Find where the given text appears and provide that cell's center as (X, Y) coordinate. 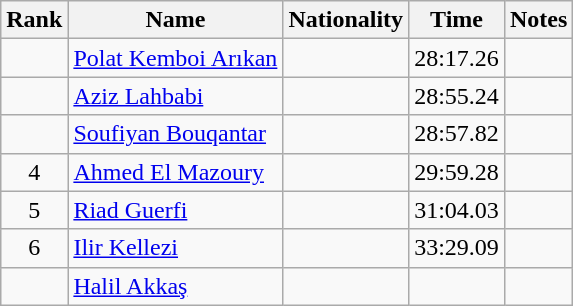
Name (176, 20)
Aziz Lahbabi (176, 96)
Ilir Kellezi (176, 248)
28:17.26 (457, 58)
Riad Guerfi (176, 210)
Time (457, 20)
28:57.82 (457, 134)
Polat Kemboi Arıkan (176, 58)
29:59.28 (457, 172)
5 (34, 210)
Ahmed El Mazoury (176, 172)
6 (34, 248)
Halil Akkaş (176, 286)
31:04.03 (457, 210)
Rank (34, 20)
Nationality (346, 20)
33:29.09 (457, 248)
Soufiyan Bouqantar (176, 134)
Notes (538, 20)
28:55.24 (457, 96)
4 (34, 172)
